For the text-containing cell, return its midpoint in (X, Y) coordinate format. 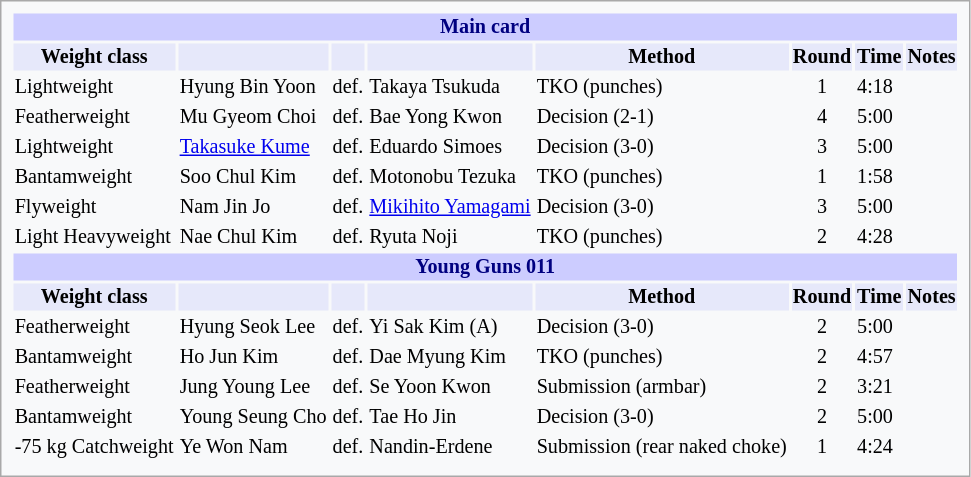
4:57 (880, 356)
Flyweight (94, 206)
Submission (armbar) (662, 386)
Tae Ho Jin (450, 416)
Se Yoon Kwon (450, 386)
Nam Jin Jo (253, 206)
4:18 (880, 86)
Decision (2-1) (662, 116)
Mikihito Yamagami (450, 206)
Bae Yong Kwon (450, 116)
Ho Jun Kim (253, 356)
Eduardo Simoes (450, 146)
Submission (rear naked choke) (662, 446)
Nae Chul Kim (253, 236)
3:21 (880, 386)
4:24 (880, 446)
Young Guns 011 (485, 266)
Motonobu Tezuka (450, 176)
Takasuke Kume (253, 146)
Jung Young Lee (253, 386)
1:58 (880, 176)
Nandin-Erdene (450, 446)
Ye Won Nam (253, 446)
4 (822, 116)
Takaya Tsukuda (450, 86)
4:28 (880, 236)
Hyung Bin Yoon (253, 86)
Soo Chul Kim (253, 176)
Dae Myung Kim (450, 356)
Mu Gyeom Choi (253, 116)
Yi Sak Kim (A) (450, 326)
-75 kg Catchweight (94, 446)
Light Heavyweight (94, 236)
Ryuta Noji (450, 236)
Hyung Seok Lee (253, 326)
Main card (485, 26)
Young Seung Cho (253, 416)
